Capture the cell that displays the provided text and extract its [X, Y] central coordinate. 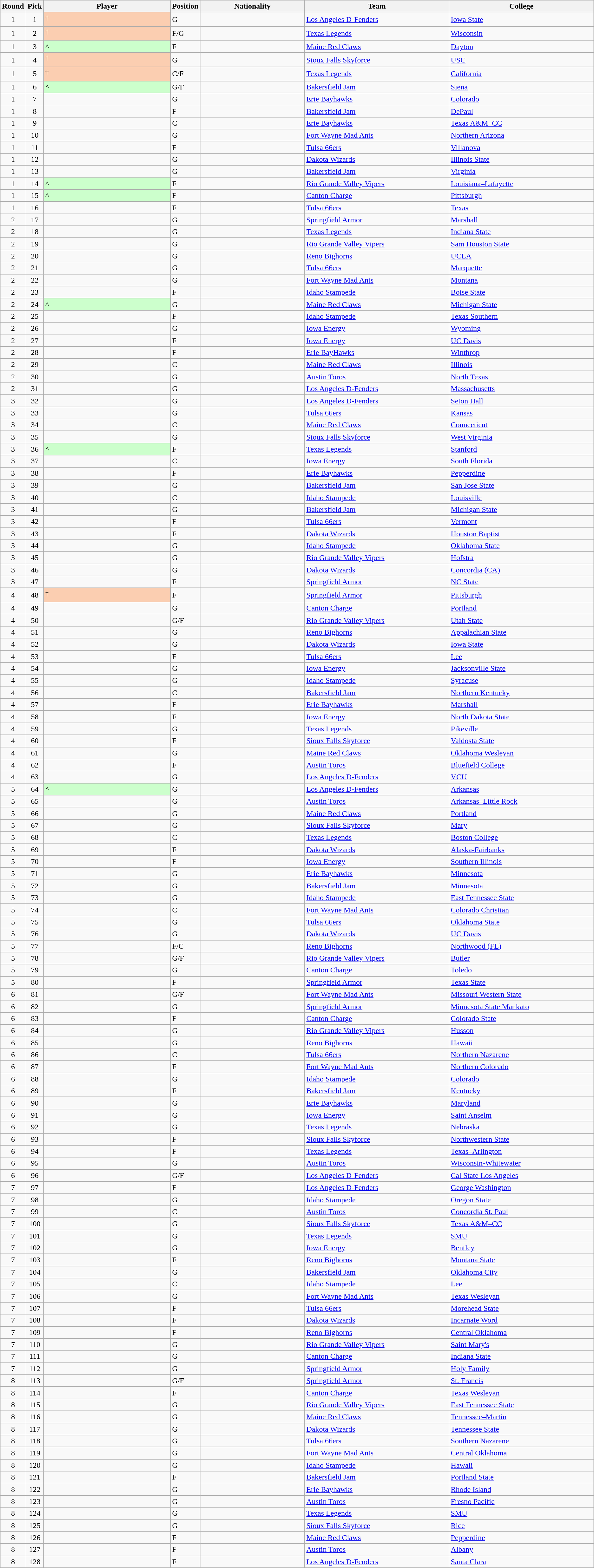
College [521, 6]
Boise State [521, 292]
Position [185, 6]
George Washington [521, 1187]
Portland State [521, 1477]
South Florida [521, 461]
61 [35, 753]
22 [35, 280]
74 [35, 910]
Cal State Los Angeles [521, 1175]
Massachusetts [521, 389]
55 [35, 681]
Sam Houston State [521, 244]
Montana State [521, 1260]
Fresno Pacific [521, 1501]
106 [35, 1296]
110 [35, 1344]
18 [35, 232]
127 [35, 1550]
Northwood (FL) [521, 946]
40 [35, 497]
Saint Mary's [521, 1344]
59 [35, 729]
90 [35, 1103]
10 [35, 135]
70 [35, 862]
68 [35, 837]
Wisconsin-Whitewater [521, 1163]
76 [35, 934]
36 [35, 449]
Saint Anselm [521, 1115]
92 [35, 1127]
122 [35, 1489]
Wisconsin [521, 34]
26 [35, 328]
Syracuse [521, 681]
47 [35, 582]
Pick [35, 6]
64 [35, 789]
111 [35, 1356]
80 [35, 982]
30 [35, 377]
Alaska-Fairbanks [521, 850]
Tennessee–Martin [521, 1417]
82 [35, 1006]
California [521, 74]
Concordia St. Paul [521, 1212]
Colorado State [521, 1018]
84 [35, 1030]
NC State [521, 582]
27 [35, 340]
29 [35, 365]
54 [35, 669]
116 [35, 1417]
Team [377, 6]
Concordia (CA) [521, 570]
33 [35, 413]
Wyoming [521, 328]
Louisville [521, 497]
93 [35, 1139]
107 [35, 1308]
86 [35, 1055]
Kentucky [521, 1091]
Bentley [521, 1248]
45 [35, 558]
114 [35, 1393]
Villanova [521, 147]
19 [35, 244]
C/F [185, 74]
104 [35, 1272]
60 [35, 741]
Stanford [521, 449]
118 [35, 1441]
Erie BayHawks [377, 352]
97 [35, 1187]
Maryland [521, 1103]
56 [35, 693]
Colorado Christian [521, 910]
119 [35, 1453]
42 [35, 521]
109 [35, 1332]
13 [35, 172]
57 [35, 705]
41 [35, 509]
39 [35, 485]
23 [35, 292]
Appalachian State [521, 632]
Texas Southern [521, 316]
49 [35, 608]
Texas–Arlington [521, 1151]
Boston College [521, 837]
58 [35, 717]
Hofstra [521, 558]
USC [521, 60]
24 [35, 304]
63 [35, 777]
89 [35, 1091]
Illinois State [521, 159]
Northern Colorado [521, 1067]
Player [107, 6]
Virginia [521, 172]
Oklahoma City [521, 1272]
Illinois [521, 365]
Round [13, 6]
108 [35, 1320]
65 [35, 801]
77 [35, 946]
124 [35, 1513]
34 [35, 425]
Dayton [521, 47]
St. Francis [521, 1381]
14 [35, 184]
94 [35, 1151]
38 [35, 473]
72 [35, 886]
Rhode Island [521, 1489]
Montana [521, 280]
117 [35, 1429]
Houston Baptist [521, 533]
Bluefield College [521, 765]
Northern Arizona [521, 135]
Southern Nazarene [521, 1441]
F/G [185, 34]
31 [35, 389]
25 [35, 316]
71 [35, 874]
75 [35, 922]
112 [35, 1369]
DePaul [521, 111]
Pikeville [521, 729]
Toledo [521, 970]
Connecticut [521, 425]
121 [35, 1477]
105 [35, 1284]
Rice [521, 1526]
Morehead State [521, 1308]
20 [35, 256]
32 [35, 401]
85 [35, 1043]
Southern Illinois [521, 862]
73 [35, 898]
Louisiana–Lafayette [521, 184]
16 [35, 208]
Marquette [521, 268]
28 [35, 352]
15 [35, 196]
115 [35, 1405]
44 [35, 546]
62 [35, 765]
Arkansas–Little Rock [521, 801]
North Dakota State [521, 717]
12 [35, 159]
37 [35, 461]
Butler [521, 958]
96 [35, 1175]
125 [35, 1526]
Minnesota State Mankato [521, 1006]
Utah State [521, 620]
Oregon State [521, 1199]
F/C [185, 946]
Northern Nazarene [521, 1055]
51 [35, 632]
Albany [521, 1550]
46 [35, 570]
98 [35, 1199]
113 [35, 1381]
50 [35, 620]
21 [35, 268]
87 [35, 1067]
103 [35, 1260]
UCLA [521, 256]
Vermont [521, 521]
Valdosta State [521, 741]
Holy Family [521, 1369]
Nationality [253, 6]
79 [35, 970]
91 [35, 1115]
78 [35, 958]
52 [35, 644]
San Jose State [521, 485]
Husson [521, 1030]
66 [35, 813]
69 [35, 850]
Arkansas [521, 789]
Nebraska [521, 1127]
81 [35, 994]
Tennessee State [521, 1429]
17 [35, 220]
35 [35, 437]
11 [35, 147]
Mary [521, 825]
Seton Hall [521, 401]
123 [35, 1501]
VCU [521, 777]
Kansas [521, 413]
43 [35, 533]
Oklahoma Wesleyan [521, 753]
99 [35, 1212]
83 [35, 1018]
67 [35, 825]
128 [35, 1562]
120 [35, 1465]
95 [35, 1163]
West Virginia [521, 437]
48 [35, 595]
North Texas [521, 377]
101 [35, 1236]
102 [35, 1248]
Jacksonville State [521, 669]
Winthrop [521, 352]
100 [35, 1224]
Texas State [521, 982]
Missouri Western State [521, 994]
Santa Clara [521, 1562]
9 [35, 123]
88 [35, 1079]
53 [35, 657]
Incarnate Word [521, 1320]
Texas [521, 208]
Northwestern State [521, 1139]
Siena [521, 87]
Northern Kentucky [521, 693]
126 [35, 1538]
